Extract the (X, Y) coordinate from the center of the cell holding the provided text.  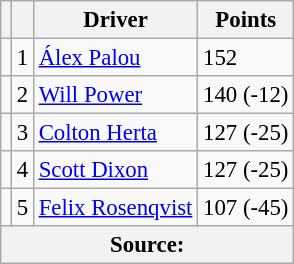
Felix Rosenqvist (115, 208)
3 (22, 133)
Driver (115, 20)
2 (22, 95)
Source: (148, 245)
Will Power (115, 95)
107 (-45) (246, 208)
Scott Dixon (115, 170)
Colton Herta (115, 133)
4 (22, 170)
Álex Palou (115, 58)
152 (246, 58)
140 (-12) (246, 95)
1 (22, 58)
5 (22, 208)
Points (246, 20)
